For the text-containing cell, return its midpoint in (x, y) coordinate format. 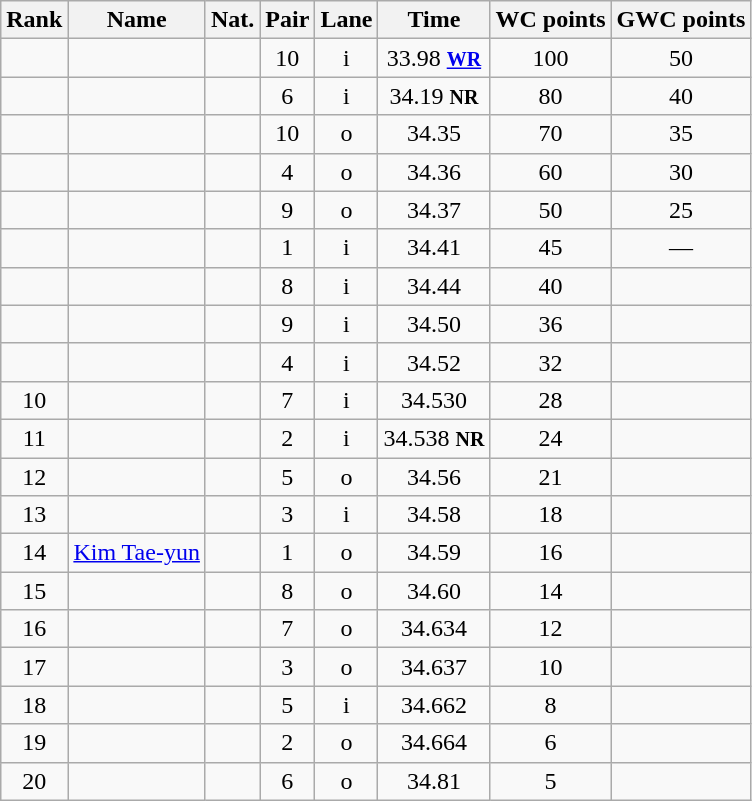
20 (34, 781)
34.58 (434, 515)
34.35 (434, 134)
32 (550, 362)
36 (550, 324)
GWC points (681, 20)
30 (681, 172)
45 (550, 248)
Time (434, 20)
35 (681, 134)
34.56 (434, 477)
34.36 (434, 172)
34.60 (434, 591)
19 (34, 743)
Lane (346, 20)
34.664 (434, 743)
— (681, 248)
70 (550, 134)
15 (34, 591)
28 (550, 400)
34.662 (434, 705)
34.530 (434, 400)
Name (137, 20)
13 (34, 515)
Kim Tae-yun (137, 553)
24 (550, 438)
WC points (550, 20)
60 (550, 172)
25 (681, 210)
34.538 NR (434, 438)
Rank (34, 20)
34.81 (434, 781)
80 (550, 96)
11 (34, 438)
34.41 (434, 248)
34.59 (434, 553)
34.52 (434, 362)
17 (34, 667)
34.37 (434, 210)
34.634 (434, 629)
100 (550, 58)
34.44 (434, 286)
33.98 WR (434, 58)
Pair (288, 20)
34.19 NR (434, 96)
34.637 (434, 667)
Nat. (232, 20)
34.50 (434, 324)
21 (550, 477)
